Capture the cell that displays the provided text and extract its (x, y) central coordinate. 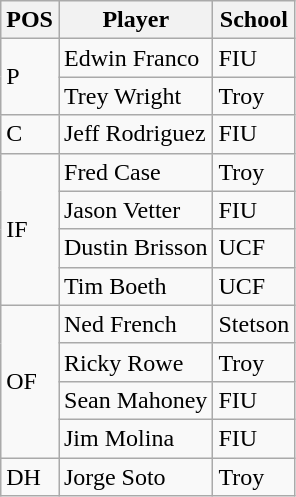
Jorge Soto (135, 477)
Jim Molina (135, 438)
DH (30, 477)
Player (135, 20)
Ricky Rowe (135, 362)
Tim Boeth (135, 286)
POS (30, 20)
C (30, 134)
Stetson (254, 324)
Jeff Rodriguez (135, 134)
P (30, 77)
School (254, 20)
Edwin Franco (135, 58)
Sean Mahoney (135, 400)
Trey Wright (135, 96)
Ned French (135, 324)
OF (30, 381)
Dustin Brisson (135, 248)
Fred Case (135, 172)
Jason Vetter (135, 210)
IF (30, 229)
